Capture the cell that displays the provided text and extract its [x, y] central coordinate. 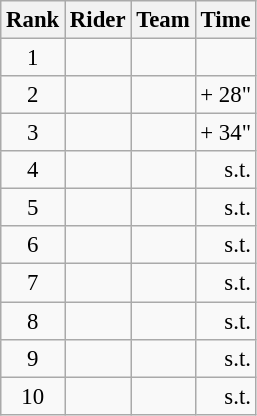
Rank [33, 20]
6 [33, 245]
1 [33, 58]
+ 34" [226, 133]
2 [33, 95]
+ 28" [226, 95]
Team [163, 20]
5 [33, 208]
Rider [98, 20]
3 [33, 133]
9 [33, 358]
4 [33, 170]
Time [226, 20]
10 [33, 396]
7 [33, 283]
8 [33, 321]
